Provide the (X, Y) coordinate of the cell's center where the given text is located.  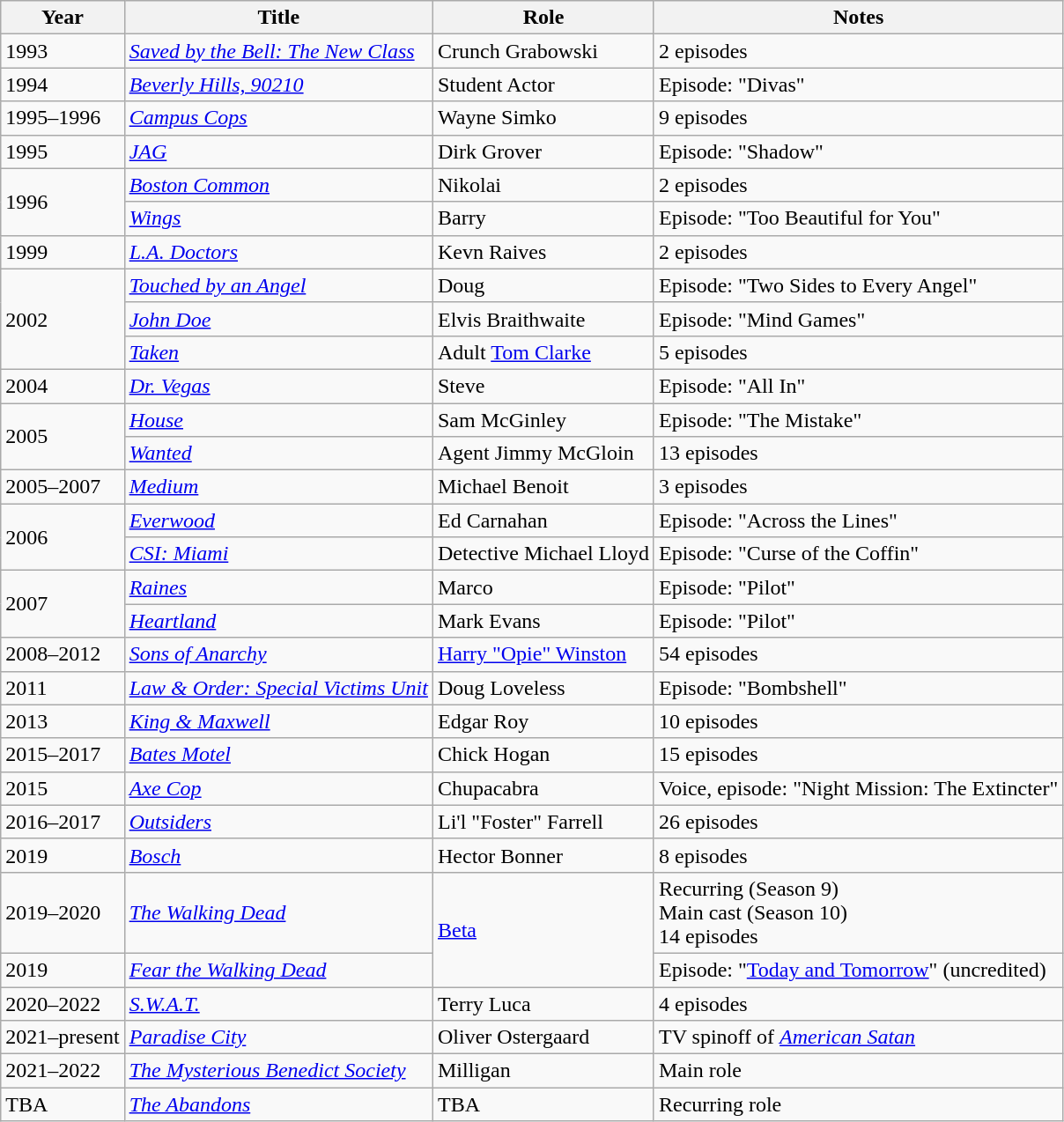
Wings (278, 218)
2004 (63, 386)
Sam McGinley (543, 420)
The Abandons (278, 1104)
Role (543, 18)
2016–2017 (63, 822)
Episode: "Divas" (858, 85)
Dr. Vegas (278, 386)
2021–present (63, 1037)
Doug (543, 285)
Medium (278, 487)
Episode: "Shadow" (858, 151)
Episode: "Bombshell" (858, 688)
2006 (63, 537)
Mark Evans (543, 621)
8 episodes (858, 855)
13 episodes (858, 454)
Law & Order: Special Victims Unit (278, 688)
Beverly Hills, 90210 (278, 85)
2007 (63, 604)
2013 (63, 721)
Episode: "Two Sides to Every Angel" (858, 285)
2002 (63, 319)
1996 (63, 202)
Michael Benoit (543, 487)
Campus Cops (278, 118)
Bosch (278, 855)
Doug Loveless (543, 688)
Barry (543, 218)
The Mysterious Benedict Society (278, 1071)
2019–2020 (63, 912)
Hector Bonner (543, 855)
Bates Motel (278, 755)
The Walking Dead (278, 912)
Episode: "Curse of the Coffin" (858, 554)
15 episodes (858, 755)
Saved by the Bell: The New Class (278, 51)
S.W.A.T. (278, 1003)
54 episodes (858, 654)
1999 (63, 252)
Year (63, 18)
3 episodes (858, 487)
Raines (278, 587)
2020–2022 (63, 1003)
CSI: Miami (278, 554)
Dirk Grover (543, 151)
4 episodes (858, 1003)
Episode: "Across the Lines" (858, 520)
Beta (543, 929)
L.A. Doctors (278, 252)
Sons of Anarchy (278, 654)
Edgar Roy (543, 721)
Heartland (278, 621)
Boston Common (278, 185)
Harry "Opie" Winston (543, 654)
Episode: "Too Beautiful for You" (858, 218)
Terry Luca (543, 1003)
John Doe (278, 319)
TV spinoff of American Satan (858, 1037)
2008–2012 (63, 654)
2021–2022 (63, 1071)
Paradise City (278, 1037)
Nikolai (543, 185)
Title (278, 18)
Everwood (278, 520)
Detective Michael Lloyd (543, 554)
1994 (63, 85)
Touched by an Angel (278, 285)
Marco (543, 587)
1995 (63, 151)
Wanted (278, 454)
2015–2017 (63, 755)
Episode: "Mind Games" (858, 319)
Oliver Ostergaard (543, 1037)
Student Actor (543, 85)
2015 (63, 788)
2005–2007 (63, 487)
Milligan (543, 1071)
Episode: "Today and Tomorrow" (uncredited) (858, 970)
9 episodes (858, 118)
House (278, 420)
JAG (278, 151)
Voice, episode: "Night Mission: The Extincter" (858, 788)
Main role (858, 1071)
10 episodes (858, 721)
Ed Carnahan (543, 520)
2005 (63, 437)
Notes (858, 18)
Crunch Grabowski (543, 51)
Taken (278, 352)
Chick Hogan (543, 755)
Steve (543, 386)
Agent Jimmy McGloin (543, 454)
Fear the Walking Dead (278, 970)
Recurring role (858, 1104)
Outsiders (278, 822)
26 episodes (858, 822)
1993 (63, 51)
1995–1996 (63, 118)
King & Maxwell (278, 721)
2011 (63, 688)
5 episodes (858, 352)
Adult Tom Clarke (543, 352)
Elvis Braithwaite (543, 319)
Wayne Simko (543, 118)
Kevn Raives (543, 252)
Chupacabra (543, 788)
Episode: "The Mistake" (858, 420)
Episode: "All In" (858, 386)
Recurring (Season 9)Main cast (Season 10)14 episodes (858, 912)
Axe Cop (278, 788)
Li'l "Foster" Farrell (543, 822)
